Detect which cell encompasses the target text, then output its (x, y) center coordinate. 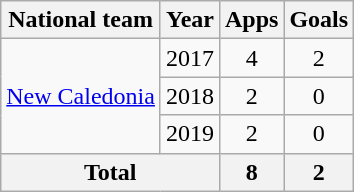
National team (81, 20)
2017 (190, 58)
Goals (319, 20)
New Caledonia (81, 96)
Apps (251, 20)
Total (110, 172)
4 (251, 58)
Year (190, 20)
2018 (190, 96)
2019 (190, 134)
8 (251, 172)
